Provide the [x, y] coordinate of the cell's center where the given text is located.  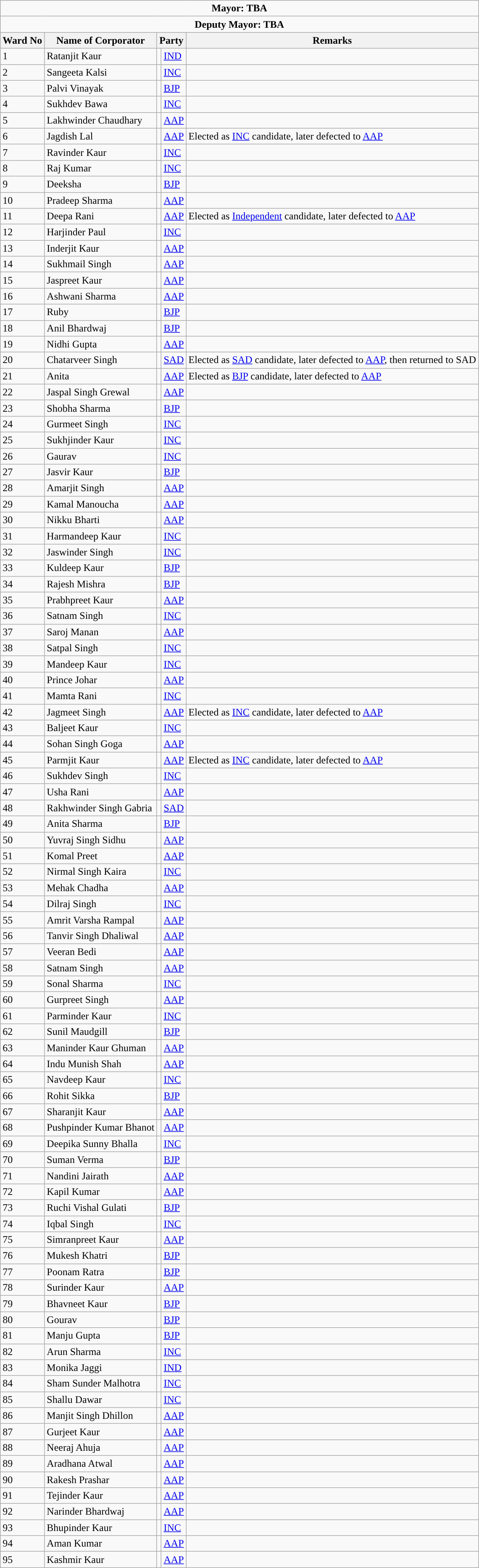
Shallu Dawar [101, 1400]
39 [23, 664]
Gurjeet Kaur [101, 1431]
Usha Rani [101, 792]
14 [23, 264]
48 [23, 808]
79 [23, 1304]
71 [23, 1176]
67 [23, 1112]
Sukhdev Bawa [101, 104]
21 [23, 376]
43 [23, 728]
Kamal Manoucha [101, 504]
66 [23, 1096]
Poonam Ratra [101, 1272]
61 [23, 1016]
27 [23, 472]
83 [23, 1368]
Anita [101, 376]
41 [23, 696]
76 [23, 1256]
86 [23, 1415]
Elected as Independent candidate, later defected to AAP [332, 216]
Ashwani Sharma [101, 296]
Jasvir Kaur [101, 472]
Nidhi Gupta [101, 344]
24 [23, 424]
20 [23, 360]
57 [23, 952]
Nirmal Singh Kaira [101, 872]
Mayor: TBA [239, 8]
Suman Verma [101, 1160]
Name of Corporator [101, 40]
Amrit Varsha Rampal [101, 920]
Shobha Sharma [101, 408]
30 [23, 520]
Elected as SAD candidate, later defected to AAP, then returned to SAD [332, 360]
Sukhmail Singh [101, 264]
18 [23, 328]
68 [23, 1128]
31 [23, 536]
Manju Gupta [101, 1336]
8 [23, 168]
Bhavneet Kaur [101, 1304]
Chatarveer Singh [101, 360]
45 [23, 760]
Jaspal Singh Grewal [101, 392]
Sukhjinder Kaur [101, 440]
91 [23, 1496]
Iqbal Singh [101, 1224]
19 [23, 344]
Anil Bhardwaj [101, 328]
Navdeep Kaur [101, 1080]
11 [23, 216]
Jagdish Lal [101, 136]
87 [23, 1431]
62 [23, 1032]
59 [23, 984]
Amarjit Singh [101, 488]
Komal Preet [101, 856]
29 [23, 504]
Sharanjit Kaur [101, 1112]
Sohan Singh Goga [101, 744]
3 [23, 88]
Rohit Sikka [101, 1096]
75 [23, 1240]
Gurmeet Singh [101, 424]
50 [23, 840]
80 [23, 1320]
Jaspreet Kaur [101, 280]
63 [23, 1048]
Remarks [332, 40]
Baljeet Kaur [101, 728]
28 [23, 488]
Ward No [23, 40]
Lakhwinder Chaudhary [101, 120]
1 [23, 56]
7 [23, 152]
35 [23, 600]
Mandeep Kaur [101, 664]
2 [23, 72]
Indu Munish Shah [101, 1064]
60 [23, 1000]
44 [23, 744]
Neeraj Ahuja [101, 1447]
95 [23, 1560]
Tanvir Singh Dhaliwal [101, 936]
Bhupinder Kaur [101, 1528]
Nikku Bharti [101, 520]
Sukhdev Singh [101, 776]
Pradeep Sharma [101, 200]
23 [23, 408]
64 [23, 1064]
Surinder Kaur [101, 1288]
54 [23, 904]
53 [23, 888]
Mamta Rani [101, 696]
94 [23, 1544]
Gourav [101, 1320]
38 [23, 648]
Manjit Singh Dhillon [101, 1415]
Palvi Vinayak [101, 88]
Jaswinder Singh [101, 552]
73 [23, 1208]
Ravinder Kaur [101, 152]
Tejinder Kaur [101, 1496]
Jagmeet Singh [101, 712]
15 [23, 280]
Narinder Bhardwaj [101, 1512]
52 [23, 872]
5 [23, 120]
12 [23, 232]
Harjinder Paul [101, 232]
33 [23, 568]
13 [23, 248]
58 [23, 968]
88 [23, 1447]
4 [23, 104]
Prince Johar [101, 680]
51 [23, 856]
65 [23, 1080]
34 [23, 584]
25 [23, 440]
Kuldeep Kaur [101, 568]
Gaurav [101, 456]
Aman Kumar [101, 1544]
Parmjit Kaur [101, 760]
9 [23, 184]
Sunil Maudgill [101, 1032]
42 [23, 712]
84 [23, 1384]
Aradhana Atwal [101, 1463]
Sham Sunder Malhotra [101, 1384]
Dilraj Singh [101, 904]
Kapil Kumar [101, 1192]
Elected as BJP candidate, later defected to AAP [332, 376]
22 [23, 392]
49 [23, 824]
Rajesh Mishra [101, 584]
Arun Sharma [101, 1352]
Sangeeta Kalsi [101, 72]
26 [23, 456]
89 [23, 1463]
Sonal Sharma [101, 984]
81 [23, 1336]
Mukesh Khatri [101, 1256]
Rakhwinder Singh Gabria [101, 808]
Deeksha [101, 184]
Ruby [101, 312]
Mehak Chadha [101, 888]
85 [23, 1400]
46 [23, 776]
40 [23, 680]
Veeran Bedi [101, 952]
82 [23, 1352]
Yuvraj Singh Sidhu [101, 840]
Anita Sharma [101, 824]
Ratanjit Kaur [101, 56]
90 [23, 1479]
70 [23, 1160]
Deputy Mayor: TBA [239, 24]
69 [23, 1144]
6 [23, 136]
78 [23, 1288]
Party [171, 40]
Pushpinder Kumar Bhanot [101, 1128]
Nandini Jairath [101, 1176]
Parminder Kaur [101, 1016]
Deepa Rani [101, 216]
36 [23, 616]
77 [23, 1272]
93 [23, 1528]
Saroj Manan [101, 632]
92 [23, 1512]
Harmandeep Kaur [101, 536]
32 [23, 552]
Gurpreet Singh [101, 1000]
10 [23, 200]
72 [23, 1192]
Kashmir Kaur [101, 1560]
56 [23, 936]
Simranpreet Kaur [101, 1240]
Satpal Singh [101, 648]
Inderjit Kaur [101, 248]
37 [23, 632]
Rakesh Prashar [101, 1479]
Ruchi Vishal Gulati [101, 1208]
55 [23, 920]
17 [23, 312]
Prabhpreet Kaur [101, 600]
16 [23, 296]
74 [23, 1224]
Deepika Sunny Bhalla [101, 1144]
47 [23, 792]
Maninder Kaur Ghuman [101, 1048]
Raj Kumar [101, 168]
Monika Jaggi [101, 1368]
